Determine the (x, y) coordinate at the center of the cell enclosing the given text.  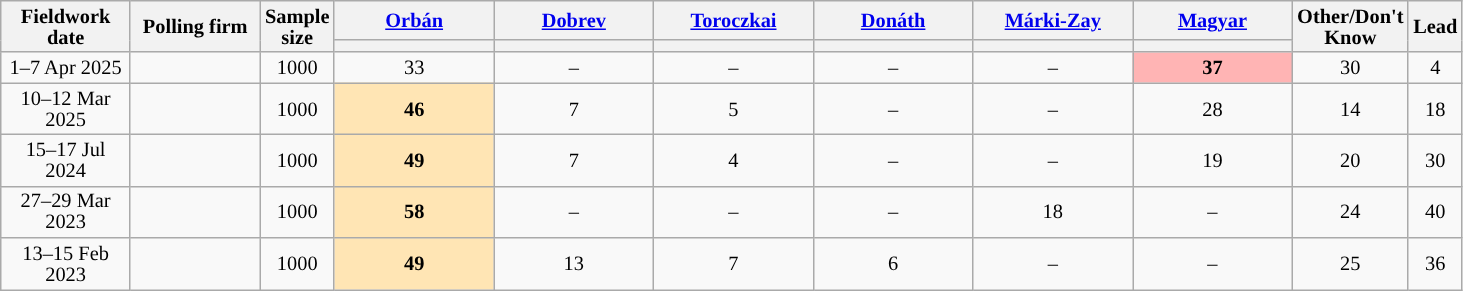
46 (414, 109)
10–12 Mar 2025 (66, 109)
28 (1213, 109)
19 (1213, 160)
Other/Don't Know (1350, 26)
20 (1350, 160)
40 (1435, 212)
13–15 Feb 2023 (66, 264)
1–7 Apr 2025 (66, 68)
Toroczkai (734, 20)
33 (414, 68)
58 (414, 212)
6 (893, 264)
15–17 Jul 2024 (66, 160)
Orbán (414, 20)
Magyar (1213, 20)
25 (1350, 264)
37 (1213, 68)
14 (1350, 109)
5 (734, 109)
Lead (1435, 26)
Polling firm (195, 26)
13 (574, 264)
Fieldwork date (66, 26)
Márki-Zay (1053, 20)
Dobrev (574, 20)
27–29 Mar 2023 (66, 212)
36 (1435, 264)
Sample size (297, 26)
Donáth (893, 20)
24 (1350, 212)
